Identify which cell holds the provided text, then report its (x, y) central coordinate. 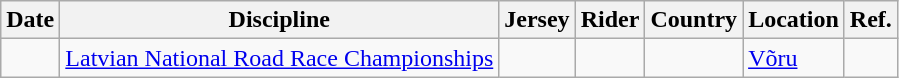
Location (794, 20)
Jersey (537, 20)
Võru (794, 58)
Latvian National Road Race Championships (280, 58)
Discipline (280, 20)
Ref. (870, 20)
Rider (610, 20)
Country (694, 20)
Date (30, 20)
